Return [X, Y] of the center of cell containing provided text 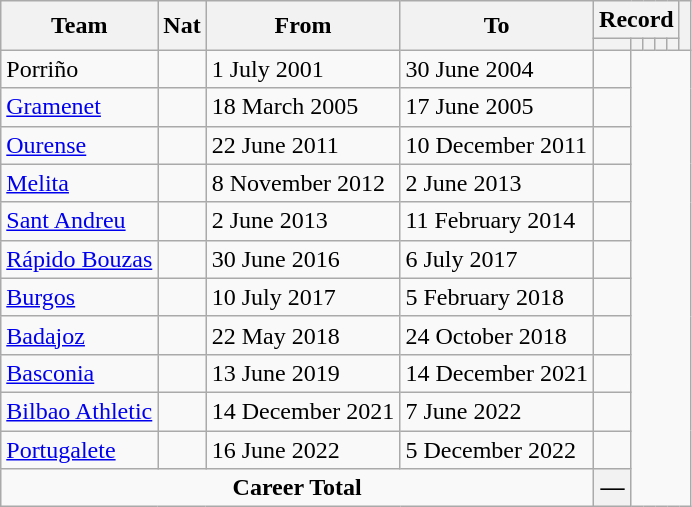
5 December 2022 [497, 449]
To [497, 26]
Melita [80, 183]
5 February 2018 [497, 297]
Sant Andreu [80, 221]
24 October 2018 [497, 335]
Nat [182, 26]
Basconia [80, 373]
Career Total [298, 488]
17 June 2005 [497, 107]
22 May 2018 [303, 335]
Burgos [80, 297]
13 June 2019 [303, 373]
8 November 2012 [303, 183]
From [303, 26]
Gramenet [80, 107]
10 December 2011 [497, 145]
7 June 2022 [497, 411]
Porriño [80, 69]
Bilbao Athletic [80, 411]
30 June 2016 [303, 259]
18 March 2005 [303, 107]
16 June 2022 [303, 449]
22 June 2011 [303, 145]
Team [80, 26]
30 June 2004 [497, 69]
Rápido Bouzas [80, 259]
6 July 2017 [497, 259]
Badajoz [80, 335]
Portugalete [80, 449]
Ourense [80, 145]
11 February 2014 [497, 221]
10 July 2017 [303, 297]
— [613, 488]
Record [637, 20]
1 July 2001 [303, 69]
